Extract the (X, Y) coordinate from the center of the cell holding the provided text.  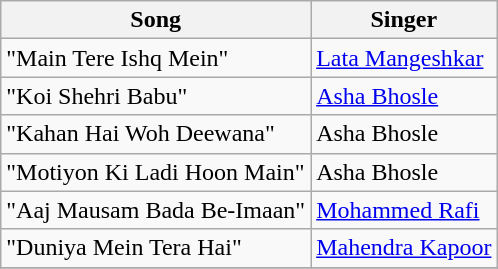
"Duniya Mein Tera Hai" (156, 248)
"Kahan Hai Woh Deewana" (156, 134)
Singer (404, 20)
"Motiyon Ki Ladi Hoon Main" (156, 172)
"Koi Shehri Babu" (156, 96)
Song (156, 20)
"Aaj Mausam Bada Be-Imaan" (156, 210)
"Main Tere Ishq Mein" (156, 58)
Mahendra Kapoor (404, 248)
Mohammed Rafi (404, 210)
Lata Mangeshkar (404, 58)
